Pinpoint the cell where the given text exists, returning its (x, y) midpoint coordinate. 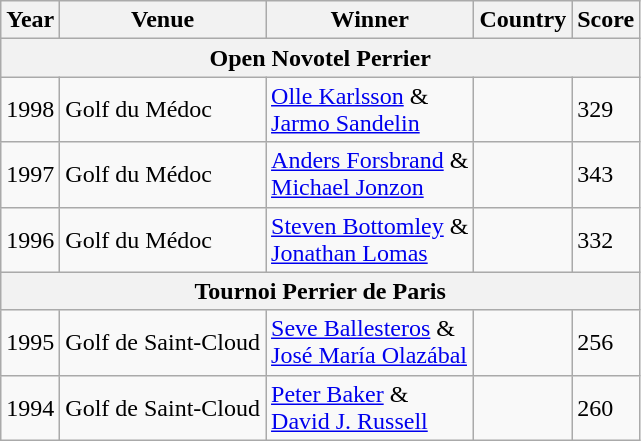
Steven Bottomley & Jonathan Lomas (370, 240)
329 (606, 110)
Peter Baker & David J. Russell (370, 408)
Anders Forsbrand & Michael Jonzon (370, 174)
Winner (370, 20)
1998 (30, 110)
332 (606, 240)
1995 (30, 342)
Seve Ballesteros & José María Olazábal (370, 342)
Olle Karlsson & Jarmo Sandelin (370, 110)
Venue (163, 20)
260 (606, 408)
Score (606, 20)
Year (30, 20)
343 (606, 174)
Country (523, 20)
1996 (30, 240)
Tournoi Perrier de Paris (320, 291)
Open Novotel Perrier (320, 58)
1997 (30, 174)
1994 (30, 408)
256 (606, 342)
